Return the [x, y] coordinate for the center point of the cell that contains the specified text.  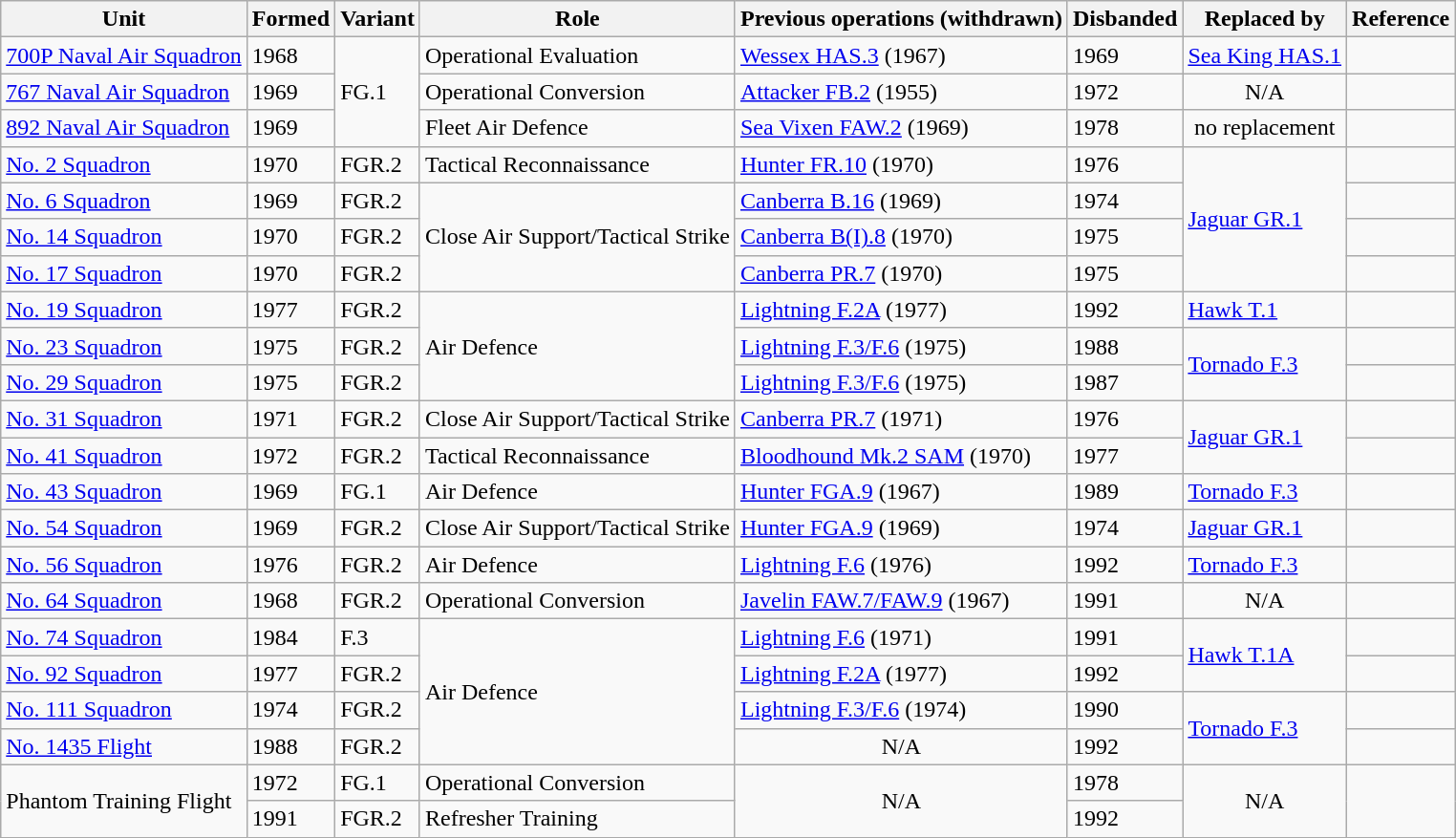
Disbanded [1124, 19]
Wessex HAS.3 (1967) [901, 55]
F.3 [378, 637]
1989 [1124, 492]
No. 6 Squadron [124, 201]
1984 [290, 637]
No. 1435 Flight [124, 746]
Formed [290, 19]
Lightning F.6 (1971) [901, 637]
No. 64 Squadron [124, 601]
no replacement [1265, 128]
Canberra B.16 (1969) [901, 201]
No. 92 Squadron [124, 674]
Sea King HAS.1 [1265, 55]
Canberra B(I).8 (1970) [901, 237]
Hunter FGA.9 (1967) [901, 492]
Canberra PR.7 (1971) [901, 419]
Hunter FGA.9 (1969) [901, 528]
Role [577, 19]
1990 [1124, 710]
No. 2 Squadron [124, 164]
No. 17 Squadron [124, 273]
Hawk T.1 [1265, 310]
No. 54 Squadron [124, 528]
Variant [378, 19]
Reference [1401, 19]
No. 23 Squadron [124, 346]
Canberra PR.7 (1970) [901, 273]
No. 29 Squadron [124, 382]
Phantom Training Flight [124, 801]
1971 [290, 419]
1987 [1124, 382]
892 Naval Air Squadron [124, 128]
No. 111 Squadron [124, 710]
Lightning F.3/F.6 (1974) [901, 710]
Refresher Training [577, 819]
No. 31 Squadron [124, 419]
Attacker FB.2 (1955) [901, 92]
Hawk T.1A [1265, 655]
No. 14 Squadron [124, 237]
Operational Evaluation [577, 55]
Previous operations (withdrawn) [901, 19]
Hunter FR.10 (1970) [901, 164]
Bloodhound Mk.2 SAM (1970) [901, 456]
700P Naval Air Squadron [124, 55]
Javelin FAW.7/FAW.9 (1967) [901, 601]
Sea Vixen FAW.2 (1969) [901, 128]
No. 41 Squadron [124, 456]
No. 19 Squadron [124, 310]
Replaced by [1265, 19]
Fleet Air Defence [577, 128]
Lightning F.6 (1976) [901, 565]
No. 43 Squadron [124, 492]
Unit [124, 19]
767 Naval Air Squadron [124, 92]
No. 74 Squadron [124, 637]
No. 56 Squadron [124, 565]
